Find where the given text appears and provide that cell's center as (x, y) coordinate. 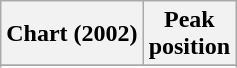
Chart (2002) (72, 34)
Peakposition (189, 34)
